Return [x, y] of the center of cell containing provided text 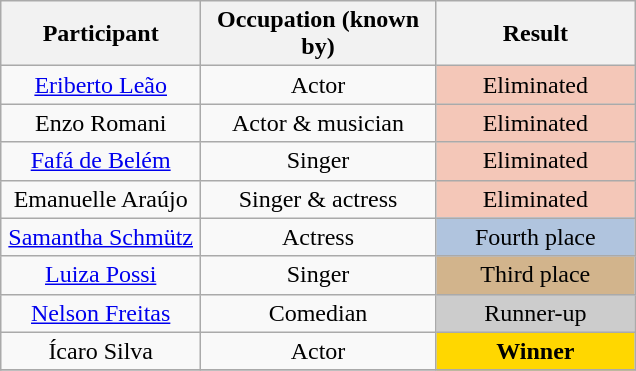
Fourth place [536, 237]
Luiza Possi [100, 275]
Nelson Freitas [100, 313]
Samantha Schmütz [100, 237]
Occupation (known by) [318, 34]
Emanuelle Araújo [100, 199]
Singer & actress [318, 199]
Actress [318, 237]
Runner-up [536, 313]
Winner [536, 351]
Actor & musician [318, 123]
Comedian [318, 313]
Result [536, 34]
Ícaro Silva [100, 351]
Eriberto Leão [100, 85]
Participant [100, 34]
Enzo Romani [100, 123]
Third place [536, 275]
Fafá de Belém [100, 161]
